Search for the cell housing the specified text and yield its [x, y] center coordinate. 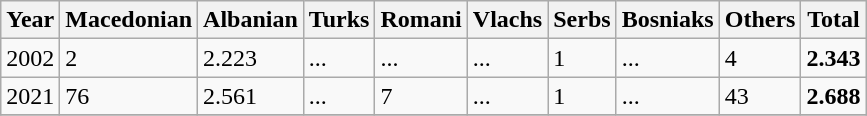
Albanian [251, 20]
Romani [421, 20]
Turks [339, 20]
Others [760, 20]
2.688 [834, 96]
Total [834, 20]
2.561 [251, 96]
4 [760, 58]
2002 [30, 58]
Vlachs [507, 20]
76 [129, 96]
2.223 [251, 58]
2 [129, 58]
Bosniaks [668, 20]
Serbs [582, 20]
Year [30, 20]
2021 [30, 96]
Macedonian [129, 20]
7 [421, 96]
43 [760, 96]
2.343 [834, 58]
